Determine the [X, Y] coordinate at the center of the cell enclosing the given text.  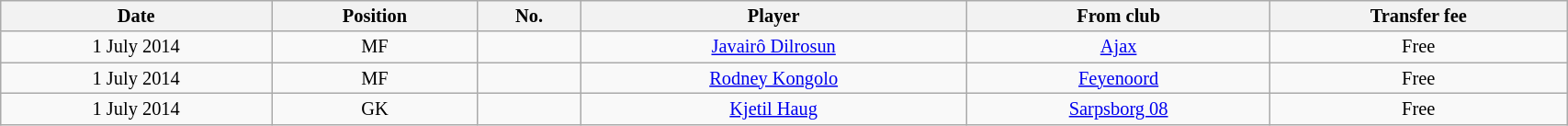
Position [375, 16]
GK [375, 109]
Date [136, 16]
Sarpsborg 08 [1118, 109]
Javairô Dilrosun [773, 47]
No. [529, 16]
Feyenoord [1118, 78]
From club [1118, 16]
Ajax [1118, 47]
Player [773, 16]
Kjetil Haug [773, 109]
Rodney Kongolo [773, 78]
Transfer fee [1418, 16]
